Scan for the cell matching the given text and deliver its [x, y] coordinate at center. 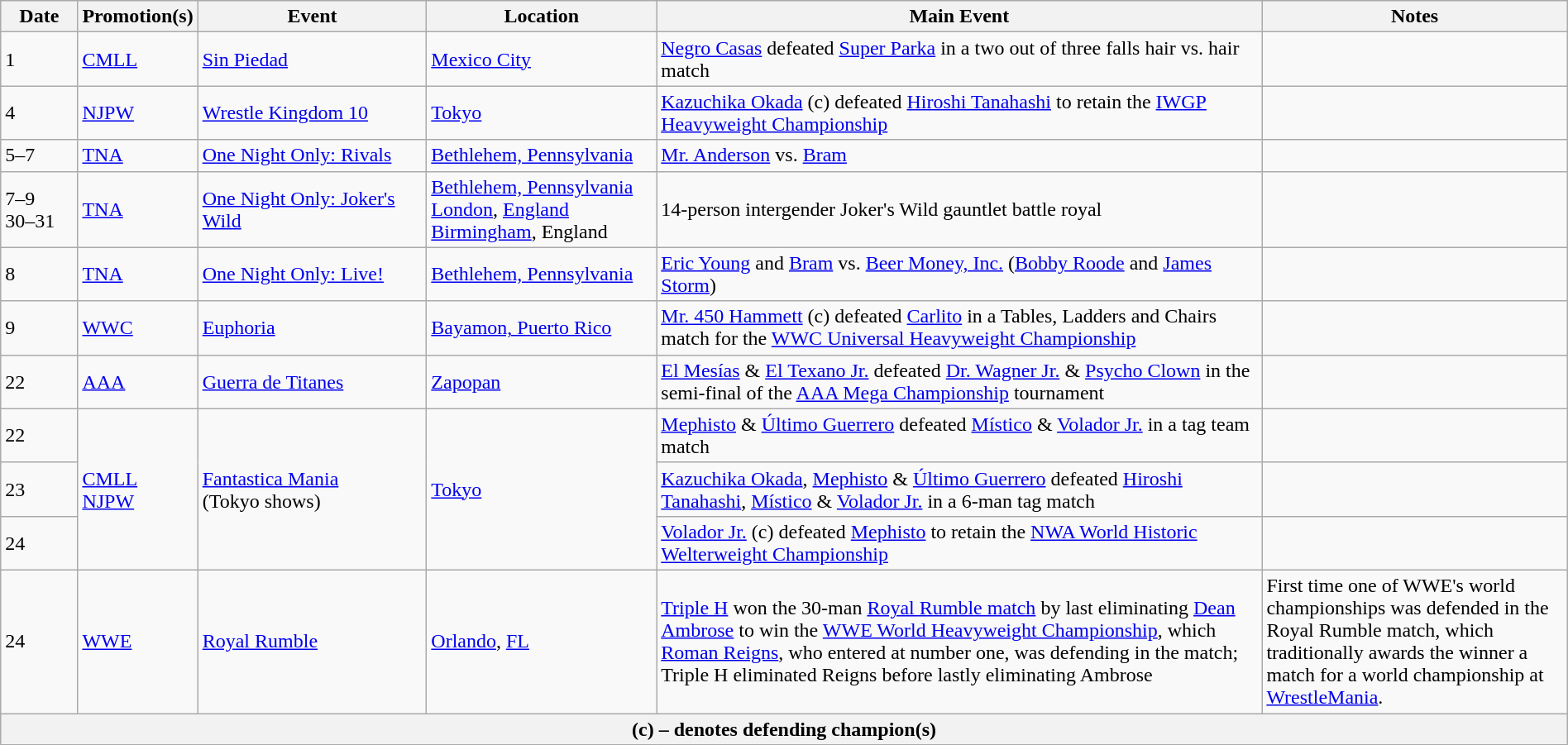
Bethlehem, PennsylvaniaLondon, EnglandBirmingham, England [542, 209]
CMLL [137, 60]
Mr. 450 Hammett (c) defeated Carlito in a Tables, Ladders and Chairs match for the WWC Universal Heavyweight Championship [959, 327]
Royal Rumble [313, 642]
Bayamon, Puerto Rico [542, 327]
CMLLNJPW [137, 490]
Orlando, FL [542, 642]
WWE [137, 642]
Location [542, 17]
Date [40, 17]
(c) – denotes defending champion(s) [784, 728]
Kazuchika Okada, Mephisto & Último Guerrero defeated Hiroshi Tanahashi, Místico & Volador Jr. in a 6-man tag match [959, 490]
One Night Only: Joker's Wild [313, 209]
4 [40, 112]
8 [40, 275]
One Night Only: Rivals [313, 155]
Promotion(s) [137, 17]
AAA [137, 382]
5–7 [40, 155]
Euphoria [313, 327]
Mr. Anderson vs. Bram [959, 155]
Event [313, 17]
Volador Jr. (c) defeated Mephisto to retain the NWA World Historic Welterweight Championship [959, 542]
Fantastica Mania(Tokyo shows) [313, 490]
Main Event [959, 17]
Eric Young and Bram vs. Beer Money, Inc. (Bobby Roode and James Storm) [959, 275]
Guerra de Titanes [313, 382]
Kazuchika Okada (c) defeated Hiroshi Tanahashi to retain the IWGP Heavyweight Championship [959, 112]
El Mesías & El Texano Jr. defeated Dr. Wagner Jr. & Psycho Clown in the semi-final of the AAA Mega Championship tournament [959, 382]
Mexico City [542, 60]
Mephisto & Último Guerrero defeated Místico & Volador Jr. in a tag team match [959, 435]
Sin Piedad [313, 60]
One Night Only: Live! [313, 275]
7–930–31 [40, 209]
14-person intergender Joker's Wild gauntlet battle royal [959, 209]
9 [40, 327]
1 [40, 60]
NJPW [137, 112]
23 [40, 490]
Notes [1414, 17]
Zapopan [542, 382]
Wrestle Kingdom 10 [313, 112]
Negro Casas defeated Super Parka in a two out of three falls hair vs. hair match [959, 60]
WWC [137, 327]
